Find where the given text appears and provide that cell's center as [x, y] coordinate. 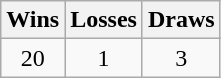
Losses [104, 20]
20 [33, 58]
3 [181, 58]
Wins [33, 20]
Draws [181, 20]
1 [104, 58]
